Provide the (X, Y) coordinate of the cell's center where the given text is located.  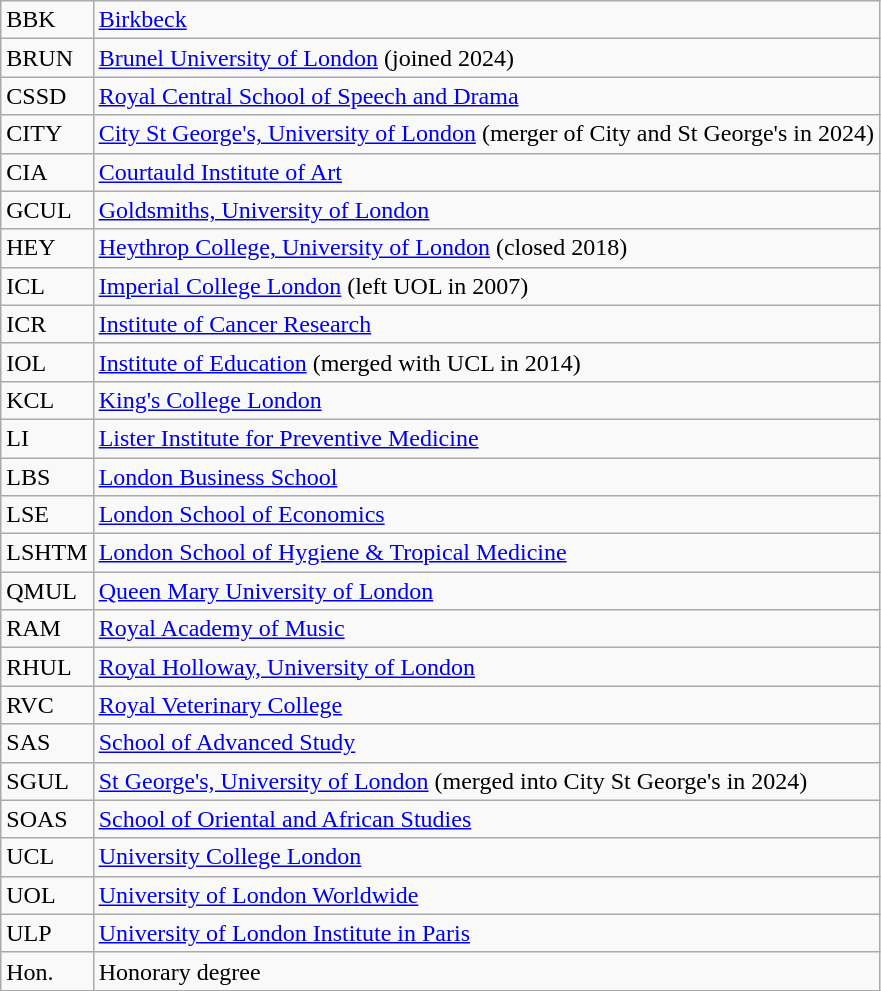
LBS (47, 477)
HEY (47, 248)
London School of Economics (486, 515)
School of Oriental and African Studies (486, 819)
School of Advanced Study (486, 743)
LI (47, 438)
LSE (47, 515)
Hon. (47, 971)
RAM (47, 629)
SGUL (47, 781)
London Business School (486, 477)
Royal Academy of Music (486, 629)
Institute of Cancer Research (486, 324)
RHUL (47, 667)
University College London (486, 857)
ICR (47, 324)
KCL (47, 400)
ULP (47, 933)
Honorary degree (486, 971)
London School of Hygiene & Tropical Medicine (486, 553)
ICL (47, 286)
QMUL (47, 591)
Birkbeck (486, 20)
Brunel University of London (joined 2024) (486, 58)
Courtauld Institute of Art (486, 172)
UOL (47, 895)
City St George's, University of London (merger of City and St George's in 2024) (486, 134)
St George's, University of London (merged into City St George's in 2024) (486, 781)
University of London Worldwide (486, 895)
Heythrop College, University of London (closed 2018) (486, 248)
SOAS (47, 819)
IOL (47, 362)
CIA (47, 172)
BRUN (47, 58)
King's College London (486, 400)
Queen Mary University of London (486, 591)
BBK (47, 20)
SAS (47, 743)
Institute of Education (merged with UCL in 2014) (486, 362)
CITY (47, 134)
Royal Central School of Speech and Drama (486, 96)
Royal Holloway, University of London (486, 667)
Goldsmiths, University of London (486, 210)
UCL (47, 857)
Imperial College London (left UOL in 2007) (486, 286)
GCUL (47, 210)
LSHTM (47, 553)
Royal Veterinary College (486, 705)
Lister Institute for Preventive Medicine (486, 438)
CSSD (47, 96)
University of London Institute in Paris (486, 933)
RVC (47, 705)
